For the text-containing cell, return its midpoint in (x, y) coordinate format. 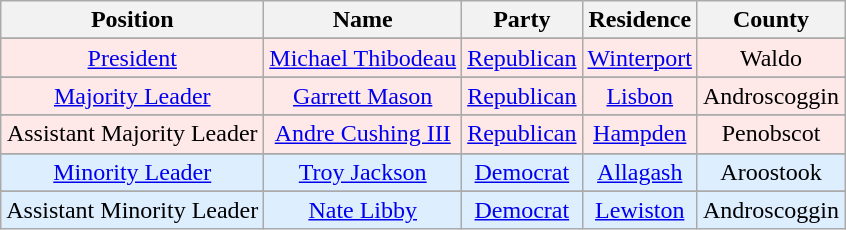
Assistant Majority Leader (132, 134)
Hampden (640, 134)
Garrett Mason (363, 96)
County (770, 20)
Aroostook (770, 172)
Lisbon (640, 96)
Name (363, 20)
Residence (640, 20)
President (132, 58)
Winterport (640, 58)
Party (522, 20)
Position (132, 20)
Michael Thibodeau (363, 58)
Troy Jackson (363, 172)
Andre Cushing III (363, 134)
Nate Libby (363, 210)
Assistant Minority Leader (132, 210)
Waldo (770, 58)
Penobscot (770, 134)
Lewiston (640, 210)
Allagash (640, 172)
Majority Leader (132, 96)
Minority Leader (132, 172)
